Find where the given text appears and provide that cell's center as [x, y] coordinate. 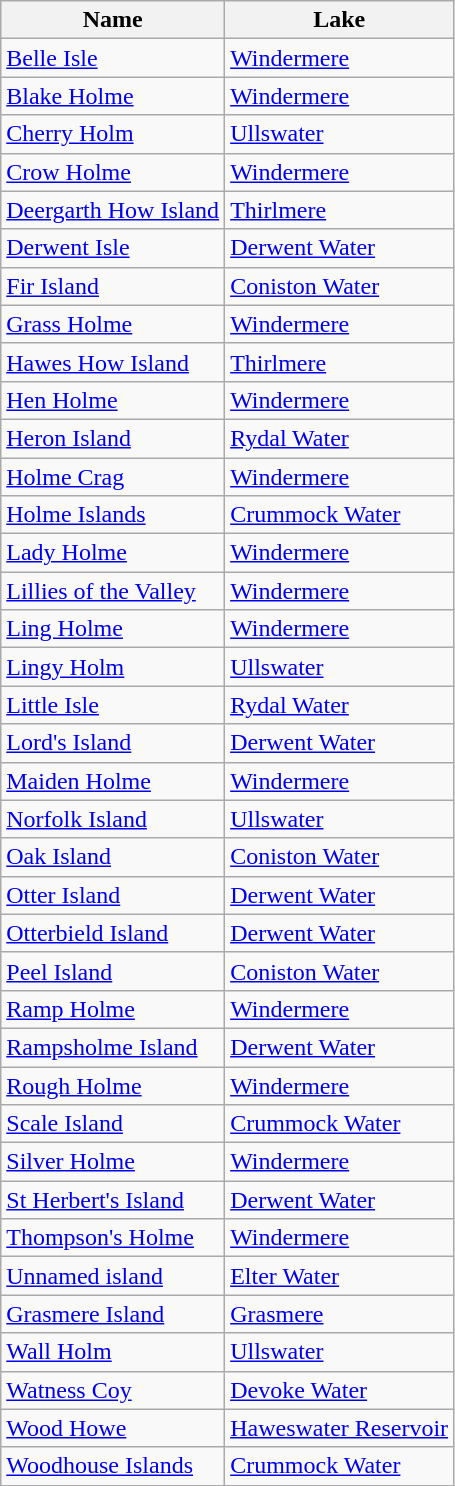
Oak Island [113, 857]
Deergarth How Island [113, 210]
Silver Holme [113, 1162]
Lord's Island [113, 743]
Unnamed island [113, 1276]
Name [113, 20]
Lillies of the Valley [113, 591]
Lake [340, 20]
Peel Island [113, 971]
St Herbert's Island [113, 1200]
Grasmere [340, 1314]
Ramp Holme [113, 1009]
Haweswater Reservoir [340, 1428]
Wood Howe [113, 1428]
Otter Island [113, 895]
Grasmere Island [113, 1314]
Watness Coy [113, 1390]
Lingy Holm [113, 667]
Elter Water [340, 1276]
Crow Holme [113, 172]
Devoke Water [340, 1390]
Lady Holme [113, 553]
Woodhouse Islands [113, 1466]
Maiden Holme [113, 781]
Thompson's Holme [113, 1238]
Holme Islands [113, 515]
Wall Holm [113, 1352]
Grass Holme [113, 324]
Rampsholme Island [113, 1047]
Cherry Holm [113, 134]
Scale Island [113, 1124]
Belle Isle [113, 58]
Blake Holme [113, 96]
Hen Holme [113, 400]
Holme Crag [113, 477]
Heron Island [113, 438]
Hawes How Island [113, 362]
Little Isle [113, 705]
Otterbield Island [113, 933]
Rough Holme [113, 1085]
Ling Holme [113, 629]
Norfolk Island [113, 819]
Derwent Isle [113, 248]
Fir Island [113, 286]
